Extract the [X, Y] coordinate from the center of the cell holding the provided text.  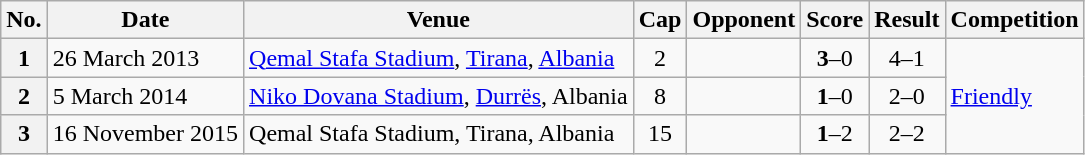
8 [660, 96]
Opponent [744, 20]
26 March 2013 [145, 58]
15 [660, 134]
1–2 [835, 134]
1 [24, 58]
16 November 2015 [145, 134]
Score [835, 20]
Competition [1014, 20]
2–2 [907, 134]
Cap [660, 20]
3–0 [835, 58]
4–1 [907, 58]
3 [24, 134]
No. [24, 20]
Date [145, 20]
Result [907, 20]
1–0 [835, 96]
5 March 2014 [145, 96]
Venue [439, 20]
2–0 [907, 96]
Niko Dovana Stadium, Durrës, Albania [439, 96]
Friendly [1014, 96]
